Extract the (x, y) coordinate from the center of the cell holding the provided text.  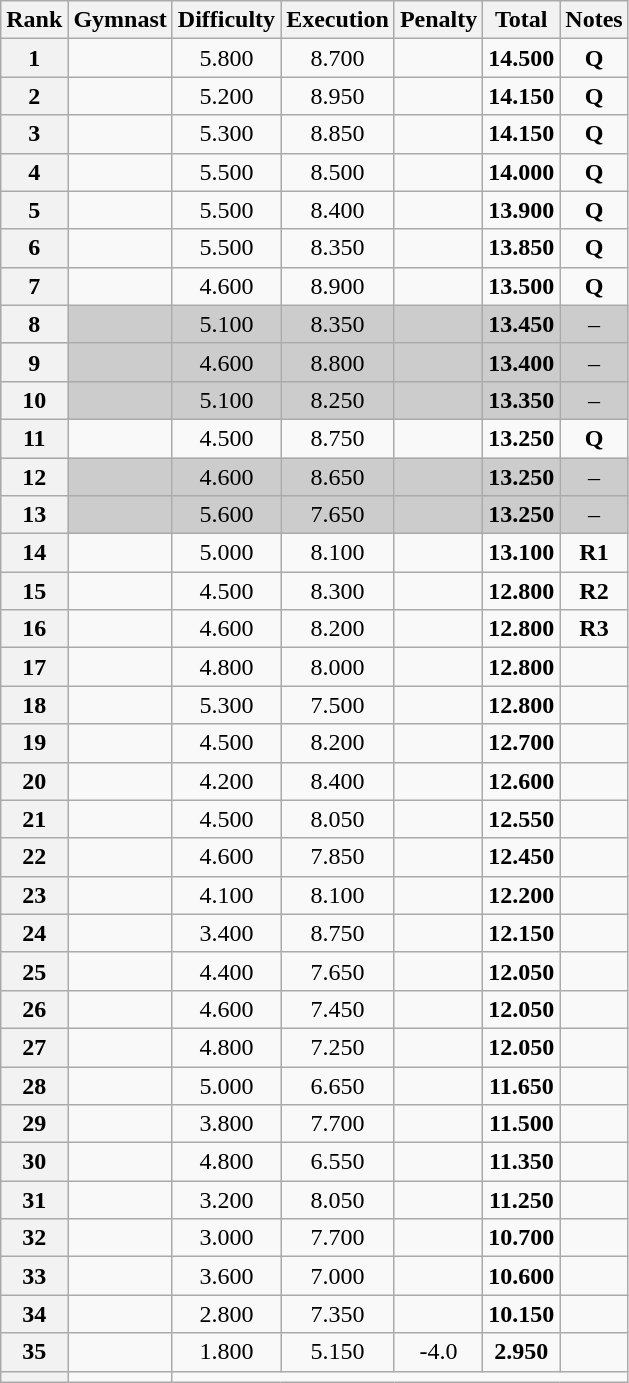
13 (34, 515)
8.850 (338, 134)
Penalty (438, 20)
3 (34, 134)
33 (34, 1276)
2.950 (522, 1352)
11.350 (522, 1162)
14.000 (522, 172)
12.600 (522, 781)
13.850 (522, 248)
7 (34, 286)
13.450 (522, 324)
13.500 (522, 286)
4.100 (226, 895)
7.500 (338, 705)
-4.0 (438, 1352)
15 (34, 591)
10.600 (522, 1276)
5 (34, 210)
6.550 (338, 1162)
3.400 (226, 933)
7.350 (338, 1314)
24 (34, 933)
4.400 (226, 971)
29 (34, 1124)
8.950 (338, 96)
3.800 (226, 1124)
Notes (594, 20)
12.700 (522, 743)
27 (34, 1047)
8.650 (338, 477)
5.200 (226, 96)
8.250 (338, 400)
7.850 (338, 857)
4.200 (226, 781)
Difficulty (226, 20)
32 (34, 1238)
12.150 (522, 933)
Total (522, 20)
Rank (34, 20)
5.800 (226, 58)
R2 (594, 591)
30 (34, 1162)
14 (34, 553)
25 (34, 971)
13.400 (522, 362)
13.100 (522, 553)
2 (34, 96)
2.800 (226, 1314)
17 (34, 667)
1 (34, 58)
8.700 (338, 58)
23 (34, 895)
5.600 (226, 515)
10.150 (522, 1314)
28 (34, 1085)
16 (34, 629)
11 (34, 438)
13.900 (522, 210)
11.500 (522, 1124)
6.650 (338, 1085)
8.900 (338, 286)
8.000 (338, 667)
R3 (594, 629)
1.800 (226, 1352)
10 (34, 400)
35 (34, 1352)
5.150 (338, 1352)
3.200 (226, 1200)
21 (34, 819)
9 (34, 362)
7.000 (338, 1276)
14.500 (522, 58)
22 (34, 857)
18 (34, 705)
7.450 (338, 1009)
8 (34, 324)
11.650 (522, 1085)
12.200 (522, 895)
13.350 (522, 400)
6 (34, 248)
10.700 (522, 1238)
8.800 (338, 362)
11.250 (522, 1200)
Gymnast (120, 20)
19 (34, 743)
12.450 (522, 857)
12.550 (522, 819)
R1 (594, 553)
7.250 (338, 1047)
20 (34, 781)
3.000 (226, 1238)
Execution (338, 20)
4 (34, 172)
34 (34, 1314)
8.300 (338, 591)
31 (34, 1200)
12 (34, 477)
26 (34, 1009)
8.500 (338, 172)
3.600 (226, 1276)
